Output the [x, y] coordinate of the center of the cell containing the given text.  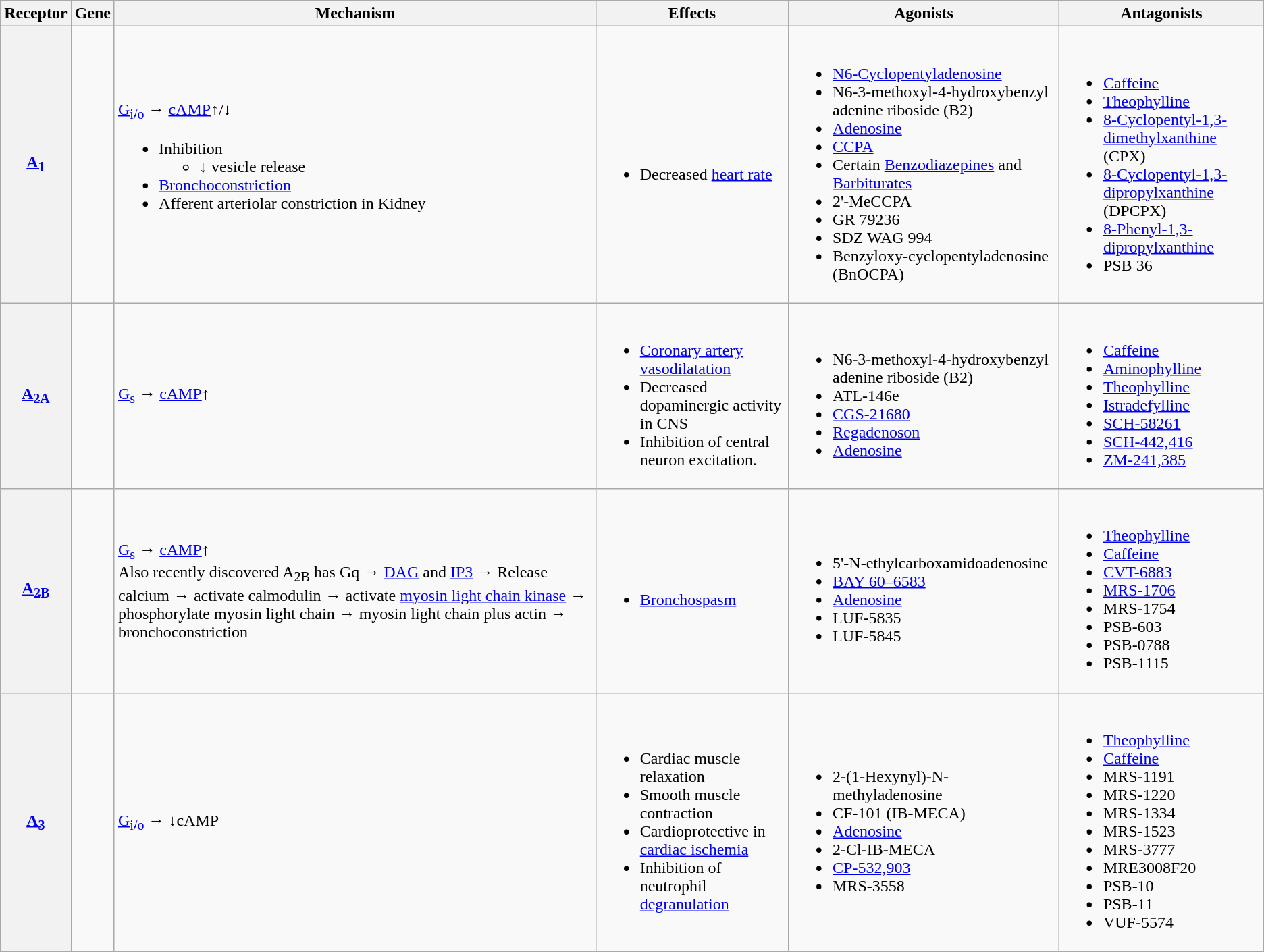
Coronary artery vasodilatationDecreased dopaminergic activity in CNSInhibition of central neuron excitation. [691, 396]
5'-N-ethylcarboxamidoadenosineBAY 60–6583AdenosineLUF-5835LUF-5845 [924, 591]
Gs → cAMP↑ [355, 396]
TheophyllineCaffeineMRS-1191MRS-1220MRS-1334MRS-1523MRS-3777MRE3008F20PSB-10PSB-11VUF-5574 [1161, 822]
Bronchospasm [691, 591]
Decreased heart rate [691, 165]
A2A [36, 396]
Agonists [924, 14]
Gi/o → cAMP↑/↓Inhibition↓ vesicle releaseBronchoconstrictionAfferent arteriolar constriction in Kidney [355, 165]
A2B [36, 591]
A3 [36, 822]
Antagonists [1161, 14]
Mechanism [355, 14]
CaffeineAminophyllineTheophyllineIstradefyllineSCH-58261SCH-442,416ZM-241,385 [1161, 396]
Effects [691, 14]
A1 [36, 165]
Receptor [36, 14]
Gi/o → ↓cAMP [355, 822]
2-(1-Hexynyl)-N-methyladenosineCF-101 (IB-MECA)Adenosine2-Cl-IB-MECACP-532,903MRS-3558 [924, 822]
N6-3-methoxyl-4-hydroxybenzyl adenine riboside (B2)ATL-146eCGS-21680RegadenosonAdenosine [924, 396]
CaffeineTheophylline8-Cyclopentyl-1,3-dimethylxanthine (CPX)8-Cyclopentyl-1,3-dipropylxanthine (DPCPX)8-Phenyl-1,3-dipropylxanthinePSB 36 [1161, 165]
Gene [93, 14]
Cardiac muscle relaxationSmooth muscle contractionCardioprotective in cardiac ischemiaInhibition of neutrophil degranulation [691, 822]
TheophyllineCaffeineCVT-6883MRS-1706MRS-1754PSB-603PSB-0788PSB-1115 [1161, 591]
